Extract the (x, y) coordinate from the center of the cell holding the provided text.  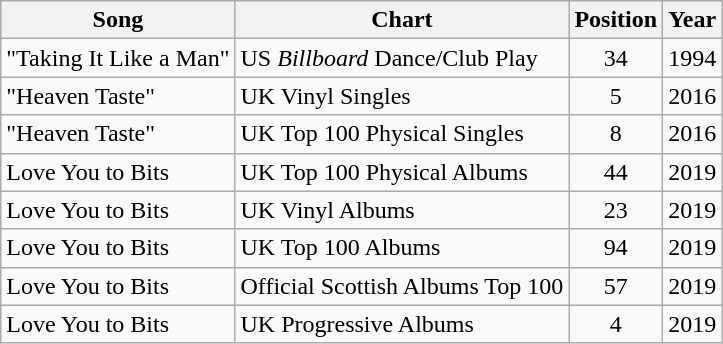
UK Top 100 Physical Albums (402, 172)
5 (616, 96)
UK Vinyl Albums (402, 210)
UK Progressive Albums (402, 324)
US Billboard Dance/Club Play (402, 58)
Chart (402, 20)
23 (616, 210)
UK Vinyl Singles (402, 96)
Position (616, 20)
"Taking It Like a Man" (118, 58)
Year (692, 20)
UK Top 100 Physical Singles (402, 134)
Song (118, 20)
44 (616, 172)
94 (616, 248)
8 (616, 134)
UK Top 100 Albums (402, 248)
Official Scottish Albums Top 100 (402, 286)
57 (616, 286)
34 (616, 58)
4 (616, 324)
1994 (692, 58)
